Return the [x, y] coordinate for the center point of the cell that contains the specified text.  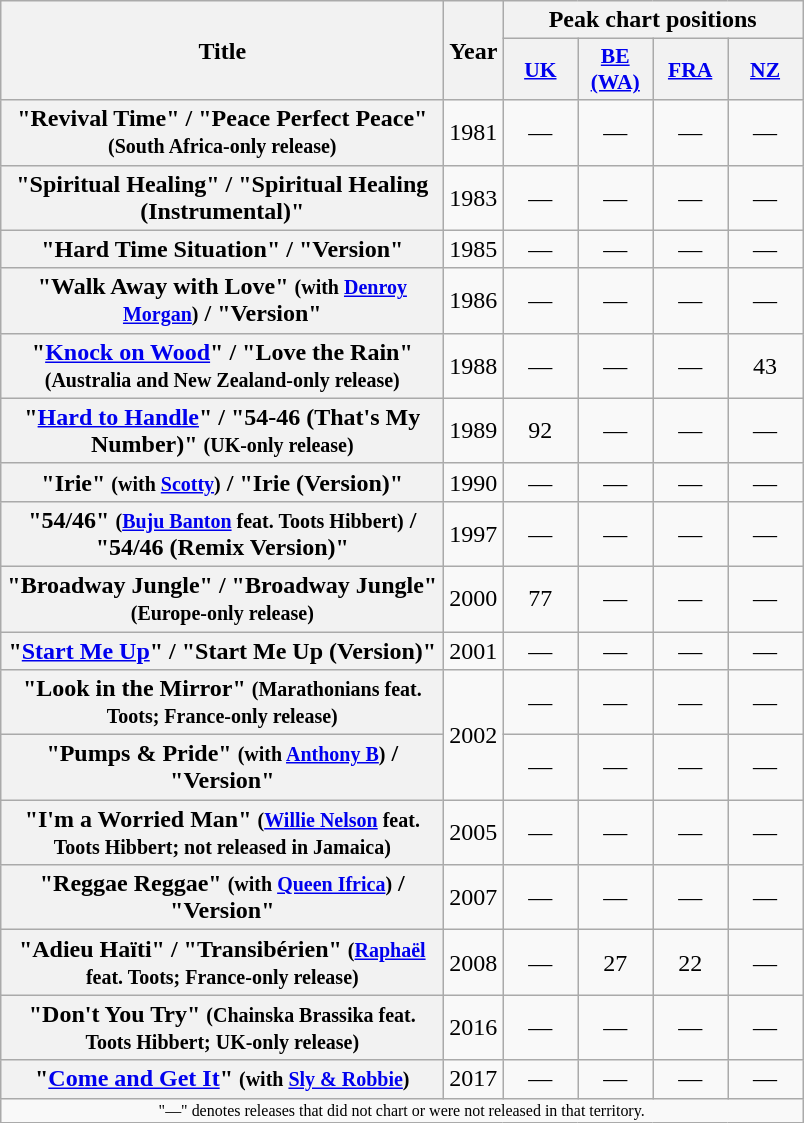
BE (WA) [616, 70]
FRA [690, 70]
UK [540, 70]
"Knock on Wood" / "Love the Rain" (Australia and New Zealand-only release) [222, 366]
1989 [474, 430]
"Come and Get It" (with Sly & Robbie) [222, 1079]
1985 [474, 249]
Peak chart positions [653, 20]
"Pumps & Pride" (with Anthony B) / "Version" [222, 768]
"Spiritual Healing" / "Spiritual Healing (Instrumental)" [222, 198]
2008 [474, 962]
"Irie" (with Scotty) / "Irie (Version)" [222, 482]
"Hard Time Situation" / "Version" [222, 249]
"Don't You Try" (Chainska Brassika feat. Toots Hibbert; UK-only release) [222, 1028]
2002 [474, 735]
"Walk Away with Love" (with Denroy Morgan) / "Version" [222, 300]
Year [474, 50]
43 [766, 366]
2000 [474, 598]
2001 [474, 651]
"Revival Time" / "Peace Perfect Peace" (South Africa-only release) [222, 132]
2005 [474, 832]
27 [616, 962]
1990 [474, 482]
"54/46" (Buju Banton feat. Toots Hibbert) / "54/46 (Remix Version)" [222, 534]
Title [222, 50]
1981 [474, 132]
"Reggae Reggae" (with Queen Ifrica) / "Version" [222, 898]
NZ [766, 70]
"I'm a Worried Man" (Willie Nelson feat. Toots Hibbert; not released in Jamaica) [222, 832]
22 [690, 962]
1983 [474, 198]
1997 [474, 534]
"Start Me Up" / "Start Me Up (Version)" [222, 651]
2016 [474, 1028]
2017 [474, 1079]
1986 [474, 300]
"Broadway Jungle" / "Broadway Jungle" (Europe-only release) [222, 598]
"Look in the Mirror" (Marathonians feat. Toots; France-only release) [222, 702]
77 [540, 598]
"Adieu Haïti" / "Transibérien" (Raphaël feat. Toots; France-only release) [222, 962]
92 [540, 430]
"Hard to Handle" / "54-46 (That's My Number)" (UK-only release) [222, 430]
1988 [474, 366]
"—" denotes releases that did not chart or were not released in that territory. [402, 1110]
2007 [474, 898]
